Provide the [X, Y] coordinate of the cell's center where the given text is located.  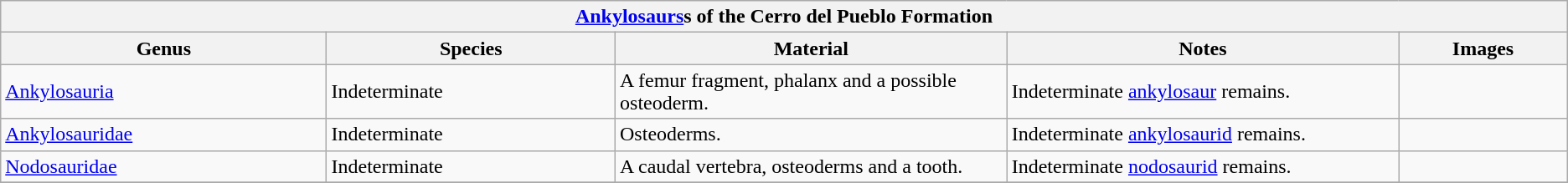
Indeterminate ankylosaur remains. [1203, 92]
Genus [164, 48]
Ankylosaurss of the Cerro del Pueblo Formation [784, 17]
Ankylosauridae [164, 135]
Nodosauridae [164, 166]
A caudal vertebra, osteoderms and a tooth. [812, 166]
Ankylosauria [164, 92]
Images [1483, 48]
Indeterminate ankylosaurid remains. [1203, 135]
Osteoderms. [812, 135]
A femur fragment, phalanx and a possible osteoderm. [812, 92]
Notes [1203, 48]
Indeterminate nodosaurid remains. [1203, 166]
Material [812, 48]
Species [471, 48]
